Scan for the cell matching the given text and deliver its (x, y) coordinate at center. 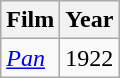
1922 (90, 58)
Year (90, 20)
Pan (30, 58)
Film (30, 20)
